Scan for the cell matching the given text and deliver its (X, Y) coordinate at center. 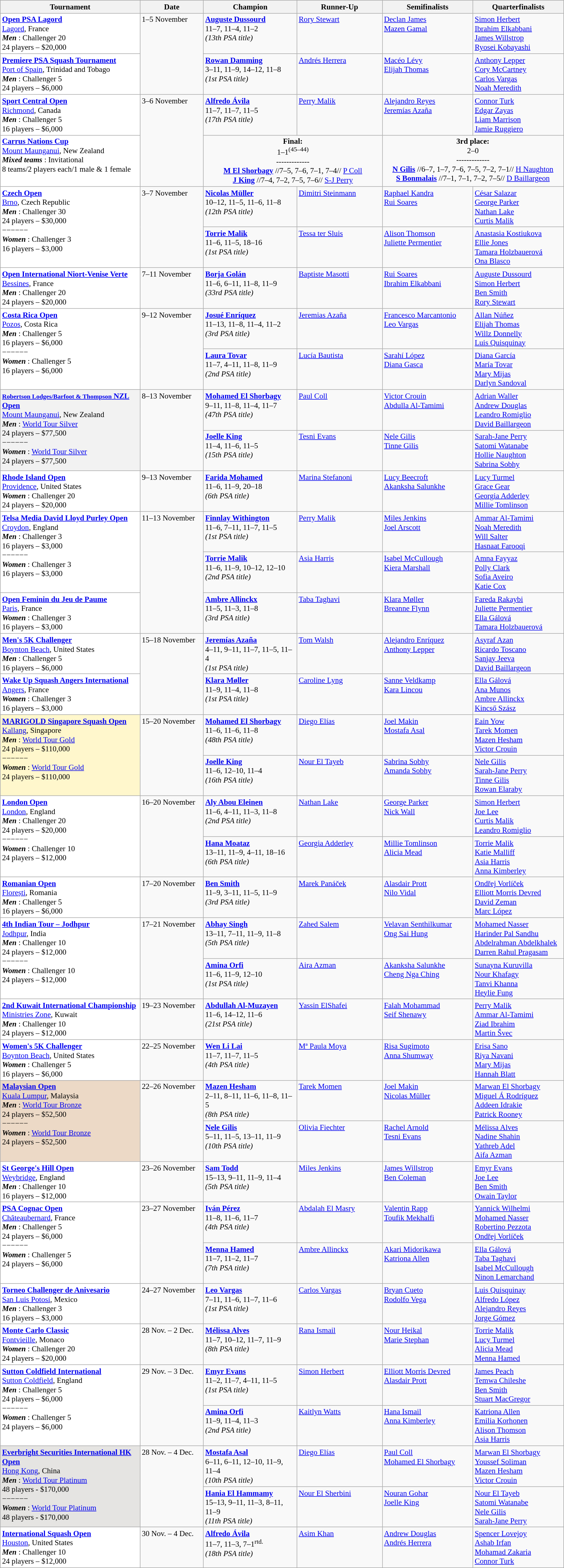
Marwan El Shorbagy Miguel Á Rodríguez Addeen Idrakie Patrick Rooney (518, 1101)
Mohamed El Shorbagy11–6, 11–6, 11–8(48th PSA title) (250, 735)
Aira Azman (340, 979)
Asia Harris (340, 572)
Paul Coll Mohamed El Shorbagy (428, 1466)
Alfredo Ávila11–7, 11–3, 7–1rtd.(18th PSA title) (250, 1547)
Alfredo Ávila11–7, 11–7, 11–5(17th PSA title) (250, 115)
8–13 November (172, 430)
Akari Midorikawa Katriona Allen (428, 1263)
17–21 November (172, 958)
Georgia Adderley (340, 857)
23–26 November (172, 1182)
28 Nov. – 2 Dec. (172, 1344)
Date (172, 7)
1–5 November (172, 54)
Klara Møller11–9, 11–4, 11–8(1st PSA title) (250, 694)
4th Indian Tour – Jodhpur Jodhpur, India Men : Challenger 1024 players – $12,000−−−−−− Women : Challenger 1024 players – $12,000 (70, 958)
George Parker Nick Wall (428, 816)
Katriona Allen Emilia Korhonen Alison Thomson Asia Harris (518, 1426)
3–6 November (172, 140)
Rachel Arnold Tesni Evans (428, 1141)
Declan James Mazen Gamal (428, 33)
Rui Soares Ibrahim Elkabbani (428, 288)
Connor Turk Edgar Zayas Liam Marrison Jamie Ruggiero (518, 115)
Nicolas Müller10–12, 11–5, 11–6, 11–8(12th PSA title) (250, 207)
Monte Carlo Classic Fontvieille, Monaco Women : Challenger 2024 players – $20,000 (70, 1344)
Laura Tovar11–7, 4–11, 11–8, 11–9(2nd PSA title) (250, 369)
Tournament (70, 7)
16–20 November (172, 837)
Zahed Salem (340, 938)
Marwan El Shorbagy Youssef Soliman Mazen Hesham Victor Crouin (518, 1466)
Sarahí López Diana Gasca (428, 369)
Aly Abou Eleinen11–6, 4–11, 11–3, 11–8(2nd PSA title) (250, 816)
Hania El Hammamy15–13, 9–11, 11–3, 8–11, 11–9(11th PSA title) (250, 1507)
Joelle King11–4, 11–6, 11–5(15th PSA title) (250, 450)
Malaysian Open Kuala Lumpur, Malaysia Men : World Tour Bronze24 players – $52,500−−−−−− Women : World Tour Bronze24 players – $52,500 (70, 1121)
Klara Møller Breanne Flynn (428, 613)
Taba Taghavi (340, 613)
Nour El Sherbini (340, 1507)
Simon Herbert Joe Lee Curtis Malik Leandro Romiglio (518, 816)
Mohamed Nasser Harinder Pal Sandhu Abdelrahman Abdelkhalek Darren Rahul Pragasam (518, 938)
19–23 November (172, 1019)
Rory Stewart (340, 33)
Semifinalists (428, 7)
Nouran Gohar Joelle King (428, 1507)
International Squash Open Houston, United States Men : Challenger 1024 players – $12,000 (70, 1547)
Abdullah Al-Muzayen11–6, 14–12, 11–6(21st PSA title) (250, 1019)
César Salazar George Parker Nathan Lake Curtis Malik (518, 207)
Risa Sugimoto Anna Shumway (428, 1060)
Victor Crouin Abdulla Al-Tamimi (428, 410)
Eain Yow Tarek Momen Mazen Hesham Victor Crouin (518, 735)
Open Feminin du Jeu de Paume Paris, France Women : Challenger 316 players – $3,000 (70, 613)
Nele Gilis Sarah-Jane Perry Tinne Gilis Rowan Elaraby (518, 776)
30 Nov. – 4 Dec. (172, 1547)
Ella Gálová Ana Munos Ambre Allinckx Kincső Szász (518, 694)
James Willstrop Ben Coleman (428, 1182)
Farida Mohamed11–6, 11–9, 20–18(6th PSA title) (250, 491)
Paul Coll (340, 410)
Costa Rica Open Pozos, Costa Rica Men : Challenger 516 players – $6,000−−−−−− Women : Challenger 516 players – $6,000 (70, 349)
Hana Ismail Anna Kimberley (428, 1426)
Millie Tomlinson Alicia Mead (428, 857)
Open International Niort-Venise Verte Bessines, France Men : Challenger 2024 players – $20,000 (70, 288)
Falah Mohammad Seif Shenawy (428, 1019)
Mélissa Alves11–7, 10–12, 11–7, 11–9(8th PSA title) (250, 1344)
Carrus Nations Cup Mount Maunganui, New Zealand Mixed teams : Invitational8 teams/2 players each/1 male & 1 female (70, 160)
Rowan Damming3–11, 11–9, 14–12, 11–8(1st PSA title) (250, 74)
15–18 November (172, 674)
Miles Jenkins (340, 1182)
Yannick Wilhelmi Mohamed Nasser Robertino Pezzota Ondřej Vorlíček (518, 1222)
Ben Smith11–9, 3–11, 11–5, 11–9(3rd PSA title) (250, 897)
Dimitri Steinmann (340, 207)
2nd Kuwait International Championship Ministries Zone, Kuwait Men : Challenger 1024 players – $12,000 (70, 1019)
Tesni Evans (340, 450)
Joel Makin Mostafa Asal (428, 735)
Torneo Challenger de Anivesario San Luis Potosí, Mexico Men : Challenger 316 players – $3,000 (70, 1304)
Sabrina Sobhy Amanda Sobhy (428, 776)
Perry Malik Ammar Al-Tamimi Ziad Ibrahim Martin Švec (518, 1019)
Finnlay Withington11–6, 7–11, 11–7, 11–5(1st PSA title) (250, 532)
17–20 November (172, 897)
9–13 November (172, 491)
Allan Núñez Elijah Thomas Willz Donnelly Luis Quisquinay (518, 328)
Akanksha Salunkhe Cheng Nga Ching (428, 979)
Macéo Lévy Elijah Thomas (428, 74)
Asim Khan (340, 1547)
Champion (250, 7)
Jeremías Azaña4–11, 9–11, 11–7, 11–5, 11–4(1st PSA title) (250, 654)
Isabel McCullough Kiera Marshall (428, 572)
Sutton Coldfield International Sutton Coldfield, England Men : Challenger 524 players – $6,000−−−−−− Women : Challenger 524 players – $6,000 (70, 1405)
Sport Central Open Richmond, Canada Men : Challenger 516 players – $6,000 (70, 115)
Hana Moataz13–11, 11–9, 4–11, 18–16(6th PSA title) (250, 857)
Iván Pérez11–8, 11–6, 11–7(4th PSA title) (250, 1222)
Rhode Island Open Providence, United States Women : Challenger 2024 players – $20,000 (70, 491)
Nathan Lake (340, 816)
Valentin Rapp Toufik Mekhalfi (428, 1222)
Andrés Herrera (340, 74)
Fareda Rakaybi Juliette Permentier Ella Gálová Tamara Holzbauerová (518, 613)
Romanian Open Florești, Romania Men : Challenger 516 players – $6,000 (70, 897)
11–13 November (172, 572)
James Peach Temwa Chileshe Ben Smith Stuart MacGregor (518, 1385)
Ammar Al-Tamimi Noah Meredith Will Salter Hasnaat Farooqi (518, 532)
Torrie Malik Katie Malliff Asia Harris Anna Kimberley (518, 857)
Francesco Marcantonio Leo Vargas (428, 328)
Joelle King11–6, 12–10, 11–4(16th PSA title) (250, 776)
Joel Makin Nicolas Müller (428, 1101)
Yassin ElShafei (340, 1019)
Rana Ismail (340, 1344)
Quarterfinalists (518, 7)
Lucy Turmel Grace Gear Georgia Adderley Millie Tomlinson (518, 491)
9–12 November (172, 349)
Menna Hamed11–7, 11–2, 11–7(7th PSA title) (250, 1263)
Premiere PSA Squash Tournament Port of Spain, Trinidad and Tobago Men : Challenger 524 players – $6,000 (70, 74)
3rd place: 2–0 ------------- N Gilis //6–7, 1–7, 7–6, 7–5, 7–2, 7–1// H Naughton S Bonmalais //7–1, 7–1, 7–2, 7–5// D Baillargeon (473, 160)
Wen Li Lai11–7, 11–7, 11–5(4th PSA title) (250, 1060)
Men's 5K Challenger Boynton Beach, United States Men : Challenger 516 players – $6,000 (70, 654)
Nele Gilis5–11, 11–5, 13–11, 11–9(10th PSA title) (250, 1141)
Anastasia Kostiukova Ellie Jones Tamara Holzbauerová Ona Blasco (518, 247)
Bryan Cueto Rodolfo Vega (428, 1304)
Nour Heikal Marie Stephan (428, 1344)
Torrie Malik11–6, 11–9, 10–12, 12–10(2nd PSA title) (250, 572)
PSA Cognac Open Châteaubernard, France Men : Challenger 524 players – $6,000−−−−−− Women : Challenger 524 players – $6,000 (70, 1243)
Adrian Waller Andrew Douglas Leandro Romiglio David Baillargeon (518, 410)
Runner-Up (340, 7)
Emyr Evans Joe Lee Ben Smith Owain Taylor (518, 1182)
Tom Walsh (340, 654)
Josué Enríquez11–13, 11–8, 11–4, 11–2(3rd PSA title) (250, 328)
Miles Jenkins Joel Arscott (428, 532)
Wake Up Squash Angers International Angers, France Women : Challenger 316 players – $3,000 (70, 694)
29 Nov. – 3 Dec. (172, 1405)
Marek Panáček (340, 897)
Alejandro Enríquez Anthony Lepper (428, 654)
Diana García María Tovar Mary Mijas Darlyn Sandoval (518, 369)
Nele Gilis Tinne Gilis (428, 450)
Amina Orfi11–9, 11–4, 11–3(2nd PSA title) (250, 1426)
Alejandro Reyes Jeremías Azaña (428, 115)
Nour El Tayeb Satomi Watanabe Nele Gilis Sarah-Jane Perry (518, 1507)
St George's Hill Open Weybridge, England Men : Challenger 1016 players – $12,000 (70, 1182)
Open PSA Lagord Lagord, France Men : Challenger 2024 players – $20,000 (70, 33)
Asyraf Azan Ricardo Toscano Sanjay Jeeva David Baillargeon (518, 654)
Mostafa Asal6–11, 6–11, 12–10, 11–9, 11–4(10th PSA title) (250, 1466)
Alison Thomson Juliette Permentier (428, 247)
Borja Golán11–6, 6–11, 11–8, 11–9(33rd PSA title) (250, 288)
15–20 November (172, 755)
London Open London, England Men : Challenger 2024 players – $20,000−−−−−− Women : Challenger 1024 players – $12,000 (70, 837)
Mohamed El Shorbagy9–11, 11–8, 11–4, 11–7(47th PSA title) (250, 410)
Simon Herbert (340, 1385)
Mélissa Alves Nadine Shahin Yathreb Adel Aifa Azman (518, 1141)
Olivia Fiechter (340, 1141)
Marina Stefanoni (340, 491)
22–25 November (172, 1060)
Luis Quisquinay Alfredo López Alejandro Reyes Jorge Gómez (518, 1304)
Czech Open Brno, Czech Republic Men : Challenger 3024 players – $30,000−−−−−− Women : Challenger 316 players – $3,000 (70, 227)
28 Nov. – 4 Dec. (172, 1487)
Sunayna Kuruvilla Nour Khafagy Tanvi Khanna Heylie Fung (518, 979)
Velavan Senthilkumar Ong Sai Hung (428, 938)
Elliott Morris Devred Alasdair Prott (428, 1385)
Ambre Allinckx (340, 1263)
22–26 November (172, 1121)
3–7 November (172, 227)
Ella Gálová Taba Taghavi Isabel McCullough Ninon Lemarchand (518, 1263)
Amina Orfi11–6, 11–9, 12–10(1st PSA title) (250, 979)
Amna Fayyaz Polly Clark Sofia Aveiro Katie Cox (518, 572)
Auguste Dussourd11–7, 11–4, 11–2(13th PSA title) (250, 33)
Spencer Lovejoy Ashab Irfan Mohamad Zakaria Connor Turk (518, 1547)
Raphael Kandra Rui Soares (428, 207)
Ambre Allinckx11–5, 11–3, 11–8(3rd PSA title) (250, 613)
Carlos Vargas (340, 1304)
Simon Herbert Ibrahim Elkabbani James Willstrop Ryosei Kobayashi (518, 33)
Mª Paula Moya (340, 1060)
Nour El Tayeb (340, 776)
Torrie Malik11–6, 11–5, 18–16(1st PSA title) (250, 247)
Erisa Sano Riya Navani Mary Mijas Hannah Blatt (518, 1060)
Lucía Bautista (340, 369)
Tessa ter Sluis (340, 247)
Ondřej Vorlíček Elliott Morris Devred David Zeman Marc López (518, 897)
Anthony Lepper Cory McCartney Carlos Vargas Noah Meredith (518, 74)
24–27 November (172, 1304)
Alasdair Prott Nilo Vidal (428, 897)
Abhay Singh13–11, 7–11, 11–9, 11–8(5th PSA title) (250, 938)
Baptiste Masotti (340, 288)
Torrie Malik Lucy Turmel Alicia Mead Menna Hamed (518, 1344)
23–27 November (172, 1243)
Mazen Hesham2–11, 8–11, 11–6, 11–8, 11–5(8th PSA title) (250, 1101)
Final: 1–1(45–44) ------------- M El Shorbagy //7–5, 7–6, 7–1, 7–4// P Coll J King //7–4, 7–2, 7–5, 7–6// S-J Perry (293, 160)
Auguste Dussourd Simon Herbert Ben Smith Rory Stewart (518, 288)
Kaitlyn Watts (340, 1426)
Sam Todd15–13, 9–11, 11–9, 11–4(5th PSA title) (250, 1182)
Emyr Evans11–2, 11–7, 4–11, 11–5(1st PSA title) (250, 1385)
7–11 November (172, 288)
Jeremias Azaña (340, 328)
Women's 5K Challenger Boynton Beach, United States Women : Challenger 516 players – $6,000 (70, 1060)
Caroline Lyng (340, 694)
Sanne Veldkamp Kara Lincou (428, 694)
Lucy Beecroft Akanksha Salunkhe (428, 491)
Sarah-Jane Perry Satomi Watanabe Hollie Naughton Sabrina Sobhy (518, 450)
Leo Vargas7–11, 11–6, 11–7, 11–6(1st PSA title) (250, 1304)
Abdalah El Masry (340, 1222)
Andrew Douglas Andrés Herrera (428, 1547)
MARIGOLD Singapore Squash Open Kallang, Singapore Men : World Tour Gold24 players – $110,000−−−−−− Women : World Tour Gold24 players – $110,000 (70, 755)
Tarek Momen (340, 1101)
Telsa Media David Lloyd Purley Open Croydon, England Men : Challenger 316 players – $3,000−−−−−− Women : Challenger 316 players – $3,000 (70, 552)
